Provide the (X, Y) coordinate of the cell's center where the given text is located.  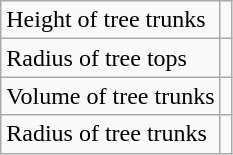
Volume of tree trunks (110, 96)
Radius of tree trunks (110, 134)
Height of tree trunks (110, 20)
Radius of tree tops (110, 58)
